Determine the [x, y] coordinate at the center of the cell enclosing the given text.  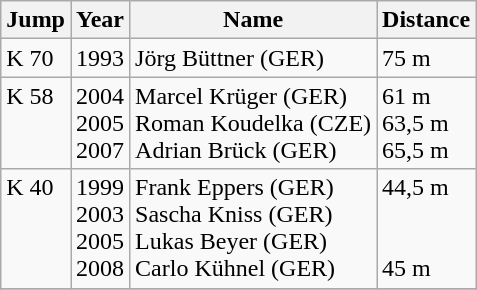
200420052007 [100, 123]
Year [100, 20]
Name [254, 20]
1993 [100, 58]
K 58 [36, 123]
61 m63,5 m65,5 m [426, 123]
Distance [426, 20]
1999200320052008 [100, 228]
Jump [36, 20]
Frank Eppers (GER)Sascha Kniss (GER)Lukas Beyer (GER)Carlo Kühnel (GER) [254, 228]
75 m [426, 58]
K 40 [36, 228]
44,5 m45 m [426, 228]
Marcel Krüger (GER)Roman Koudelka (CZE)Adrian Brück (GER) [254, 123]
Jörg Büttner (GER) [254, 58]
K 70 [36, 58]
